Provide the [X, Y] coordinate of the cell's center where the given text is located.  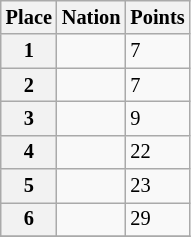
23 [157, 186]
Points [157, 17]
Place [29, 17]
1 [29, 51]
29 [157, 219]
Nation [92, 17]
9 [157, 118]
22 [157, 152]
3 [29, 118]
4 [29, 152]
5 [29, 186]
6 [29, 219]
2 [29, 85]
